Find where the given text appears and provide that cell's center as (x, y) coordinate. 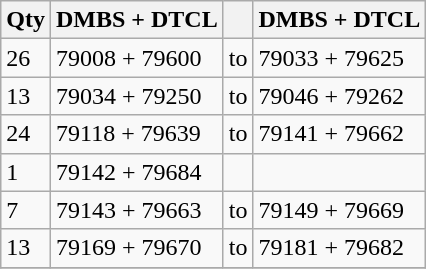
79181 + 79682 (340, 248)
79046 + 79262 (340, 96)
24 (26, 134)
79118 + 79639 (136, 134)
79169 + 79670 (136, 248)
26 (26, 58)
7 (26, 210)
79033 + 79625 (340, 58)
79149 + 79669 (340, 210)
79142 + 79684 (136, 172)
79034 + 79250 (136, 96)
79143 + 79663 (136, 210)
Qty (26, 20)
1 (26, 172)
79008 + 79600 (136, 58)
79141 + 79662 (340, 134)
